Identify which cell holds the provided text, then report its (X, Y) central coordinate. 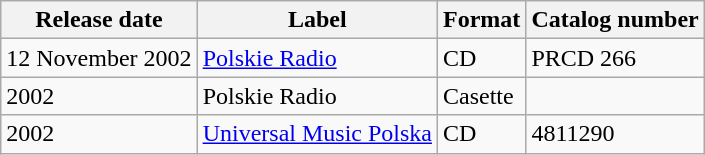
Label (317, 20)
Release date (99, 20)
Catalog number (615, 20)
PRCD 266 (615, 58)
12 November 2002 (99, 58)
Format (481, 20)
Casette (481, 96)
Universal Music Polska (317, 134)
4811290 (615, 134)
